Pinpoint the cell where the given text exists, returning its (X, Y) midpoint coordinate. 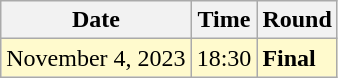
18:30 (224, 58)
November 4, 2023 (96, 58)
Final (297, 58)
Date (96, 20)
Round (297, 20)
Time (224, 20)
